Find where the given text appears and provide that cell's center as [X, Y] coordinate. 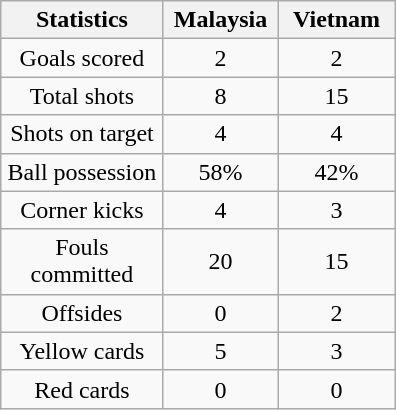
8 [220, 96]
Yellow cards [82, 351]
Red cards [82, 389]
42% [337, 172]
20 [220, 262]
Goals scored [82, 58]
5 [220, 351]
58% [220, 172]
Total shots [82, 96]
Vietnam [337, 20]
Malaysia [220, 20]
Statistics [82, 20]
Fouls committed [82, 262]
Ball possession [82, 172]
Corner kicks [82, 210]
Offsides [82, 313]
Shots on target [82, 134]
